Return the (X, Y) coordinate for the center point of the cell that contains the specified text.  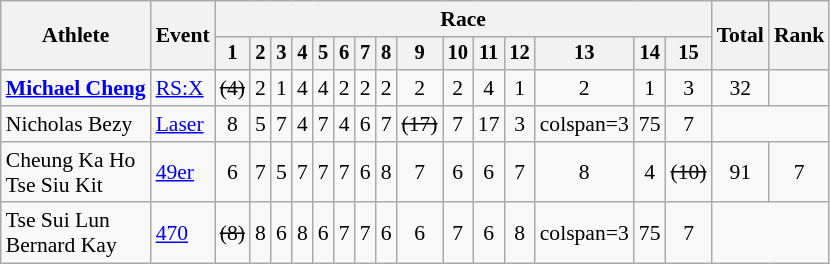
10 (458, 54)
32 (740, 88)
RS:X (183, 88)
Total (740, 36)
17 (489, 124)
(8) (232, 234)
Michael Cheng (76, 88)
Event (183, 36)
Cheung Ka HoTse Siu Kit (76, 172)
11 (489, 54)
Nicholas Bezy (76, 124)
Tse Sui LunBernard Kay (76, 234)
15 (688, 54)
12 (520, 54)
Athlete (76, 36)
9 (419, 54)
Rank (800, 36)
Laser (183, 124)
13 (584, 54)
(10) (688, 172)
91 (740, 172)
(4) (232, 88)
(17) (419, 124)
14 (650, 54)
49er (183, 172)
Race (464, 19)
470 (183, 234)
